Capture the cell that displays the provided text and extract its [x, y] central coordinate. 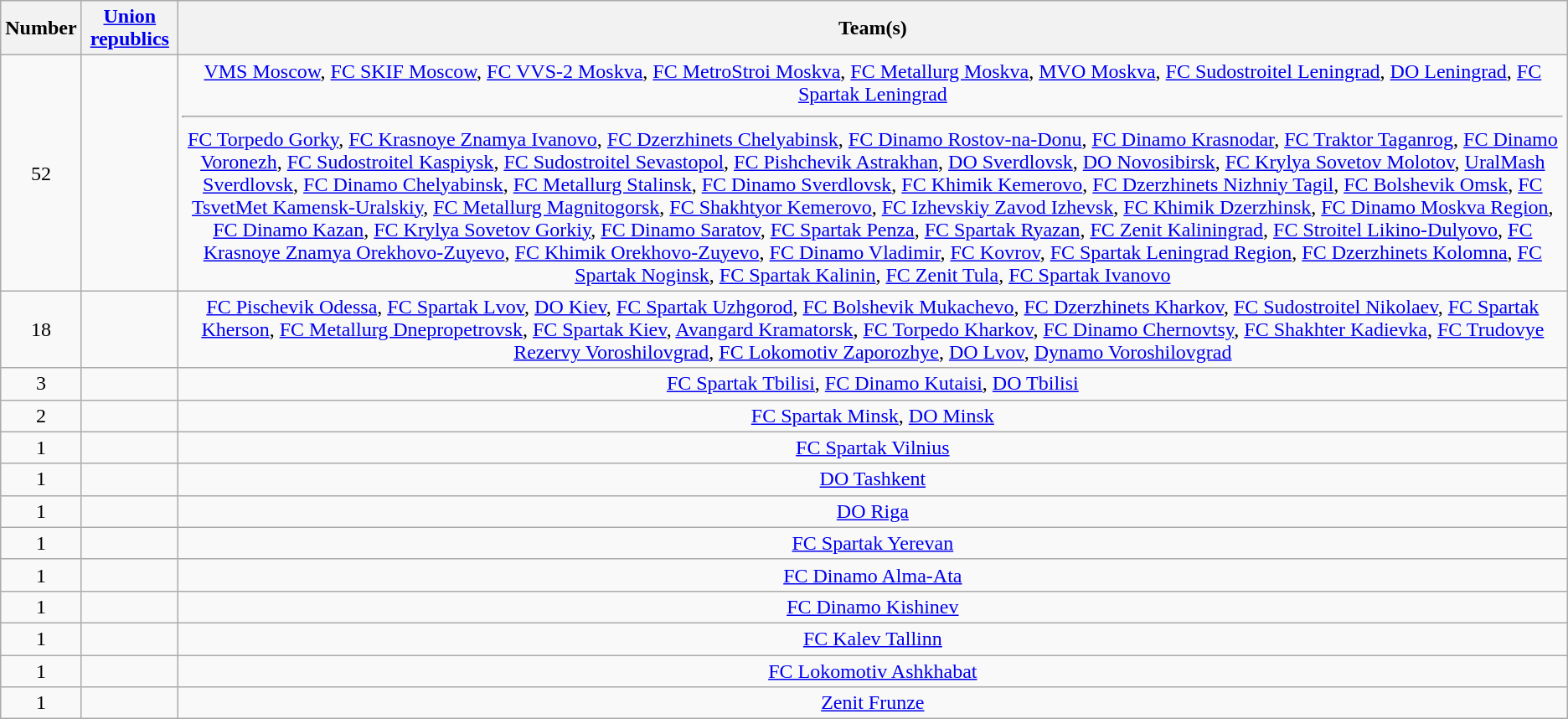
DO Riga [873, 511]
FC Spartak Vilnius [873, 447]
Team(s) [873, 28]
FC Lokomotiv Ashkhabat [873, 671]
2 [41, 416]
FC Spartak Yerevan [873, 543]
18 [41, 329]
Number [41, 28]
FC Dinamo Alma-Ata [873, 575]
3 [41, 384]
FC Spartak Minsk, DO Minsk [873, 416]
FC Spartak Tbilisi, FC Dinamo Kutaisi, DO Tbilisi [873, 384]
FC Dinamo Kishinev [873, 607]
Zenit Frunze [873, 703]
Union republics [129, 28]
FC Kalev Tallinn [873, 639]
DO Tashkent [873, 479]
52 [41, 173]
